Determine the (x, y) coordinate at the center of the cell enclosing the given text.  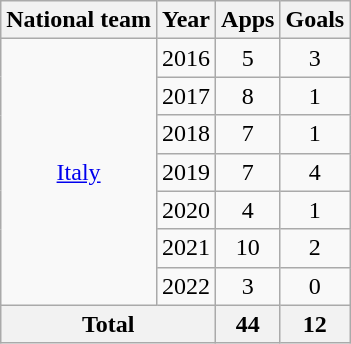
2021 (186, 248)
2 (315, 248)
2018 (186, 134)
2022 (186, 286)
12 (315, 324)
Italy (79, 172)
Goals (315, 20)
2017 (186, 96)
Year (186, 20)
Total (108, 324)
0 (315, 286)
2019 (186, 172)
2020 (186, 210)
National team (79, 20)
5 (248, 58)
2016 (186, 58)
Apps (248, 20)
8 (248, 96)
44 (248, 324)
10 (248, 248)
